Extract the (x, y) coordinate from the center of the cell holding the provided text.  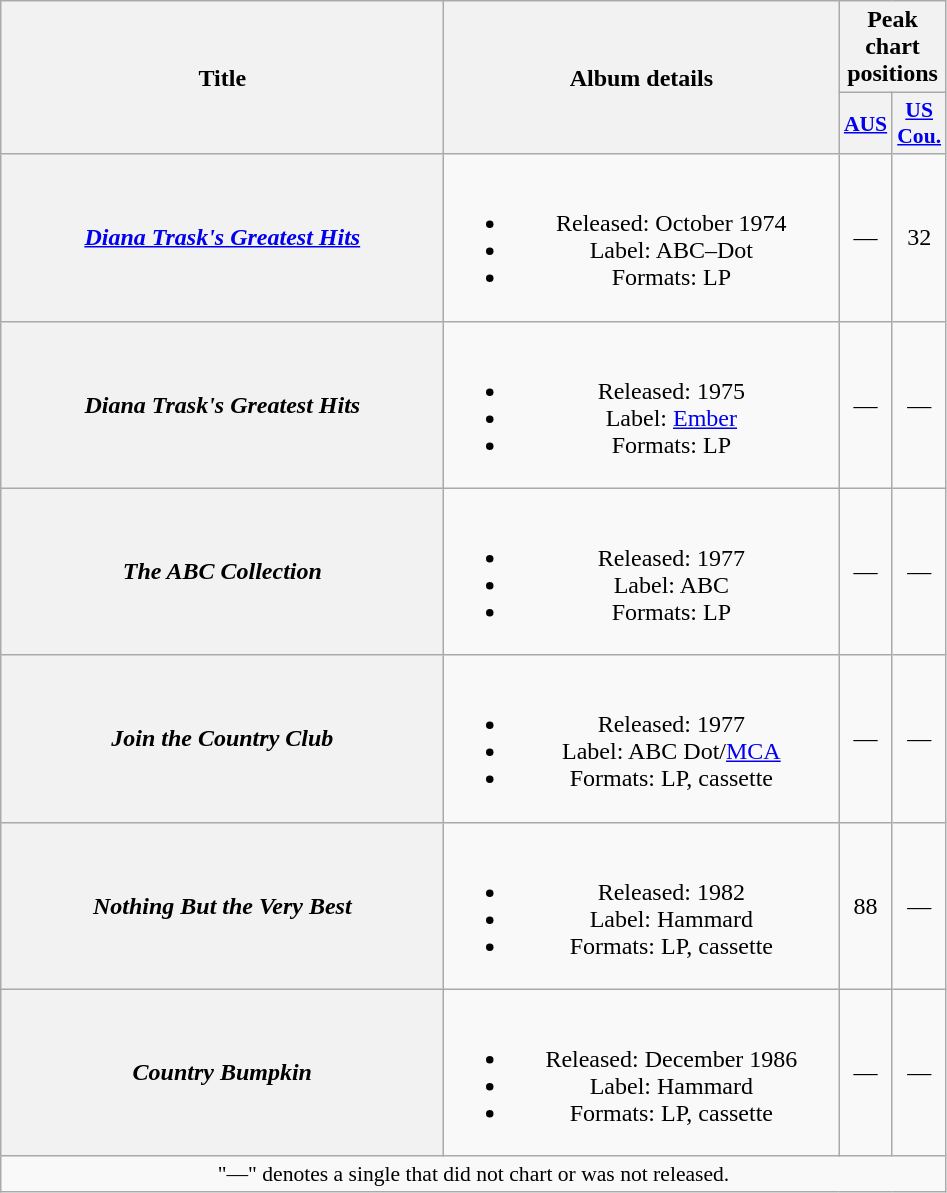
"—" denotes a single that did not chart or was not released. (474, 1174)
Released: 1977Label: ABCFormats: LP (642, 572)
Peakchartpositions (892, 47)
Released: 1982Label: HammardFormats: LP, cassette (642, 906)
88 (866, 906)
32 (919, 238)
Album details (642, 78)
USCou. (919, 124)
Title (222, 78)
AUS (866, 124)
Released: 1977Label: ABC Dot/MCAFormats: LP, cassette (642, 738)
The ABC Collection (222, 572)
Released: October 1974Label: ABC–DotFormats: LP (642, 238)
Join the Country Club (222, 738)
Nothing But the Very Best (222, 906)
Released: December 1986Label: HammardFormats: LP, cassette (642, 1072)
Country Bumpkin (222, 1072)
Released: 1975Label: EmberFormats: LP (642, 404)
